Return the [x, y] coordinate for the center point of the cell that contains the specified text.  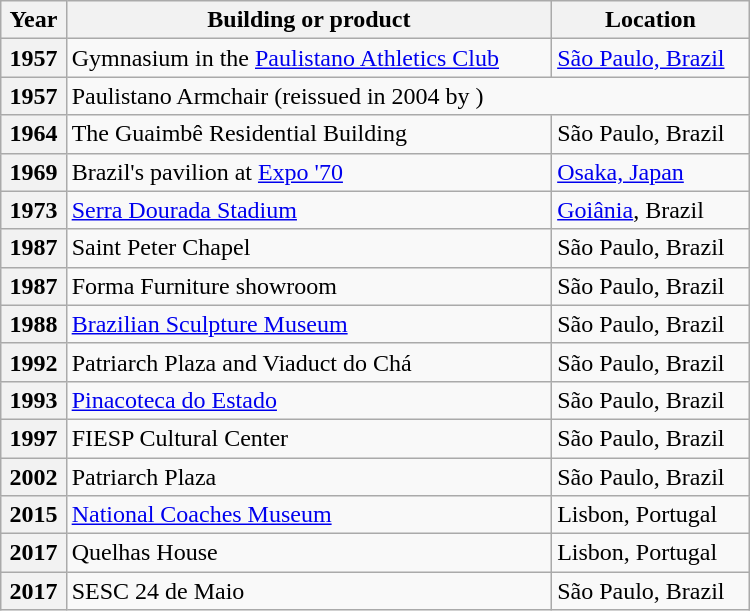
The Guaimbê Residential Building [309, 134]
1992 [34, 362]
Goiânia, Brazil [651, 210]
1964 [34, 134]
Patriarch Plaza and Viaduct do Chá [309, 362]
National Coaches Museum [309, 515]
2015 [34, 515]
Pinacoteca do Estado [309, 400]
Gymnasium in the Paulistano Athletics Club [309, 58]
2002 [34, 477]
Building or product [309, 20]
1993 [34, 400]
Brazilian Sculpture Museum [309, 324]
1973 [34, 210]
Forma Furniture showroom [309, 286]
Patriarch Plaza [309, 477]
1988 [34, 324]
Saint Peter Chapel [309, 248]
FIESP Cultural Center [309, 438]
Location [651, 20]
Paulistano Armchair (reissued in 2004 by ) [408, 96]
Osaka, Japan [651, 172]
Serra Dourada Stadium [309, 210]
Quelhas House [309, 553]
SESC 24 de Maio [309, 591]
1969 [34, 172]
1997 [34, 438]
Brazil's pavilion at Expo '70 [309, 172]
Year [34, 20]
